Output the (X, Y) coordinate of the center of the cell containing the given text.  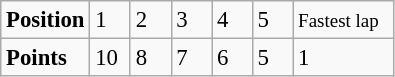
4 (232, 20)
Position (46, 20)
Points (46, 58)
10 (110, 58)
7 (192, 58)
6 (232, 58)
8 (150, 58)
2 (150, 20)
Fastest lap (344, 20)
3 (192, 20)
